Return the (X, Y) coordinate for the center point of the cell that contains the specified text.  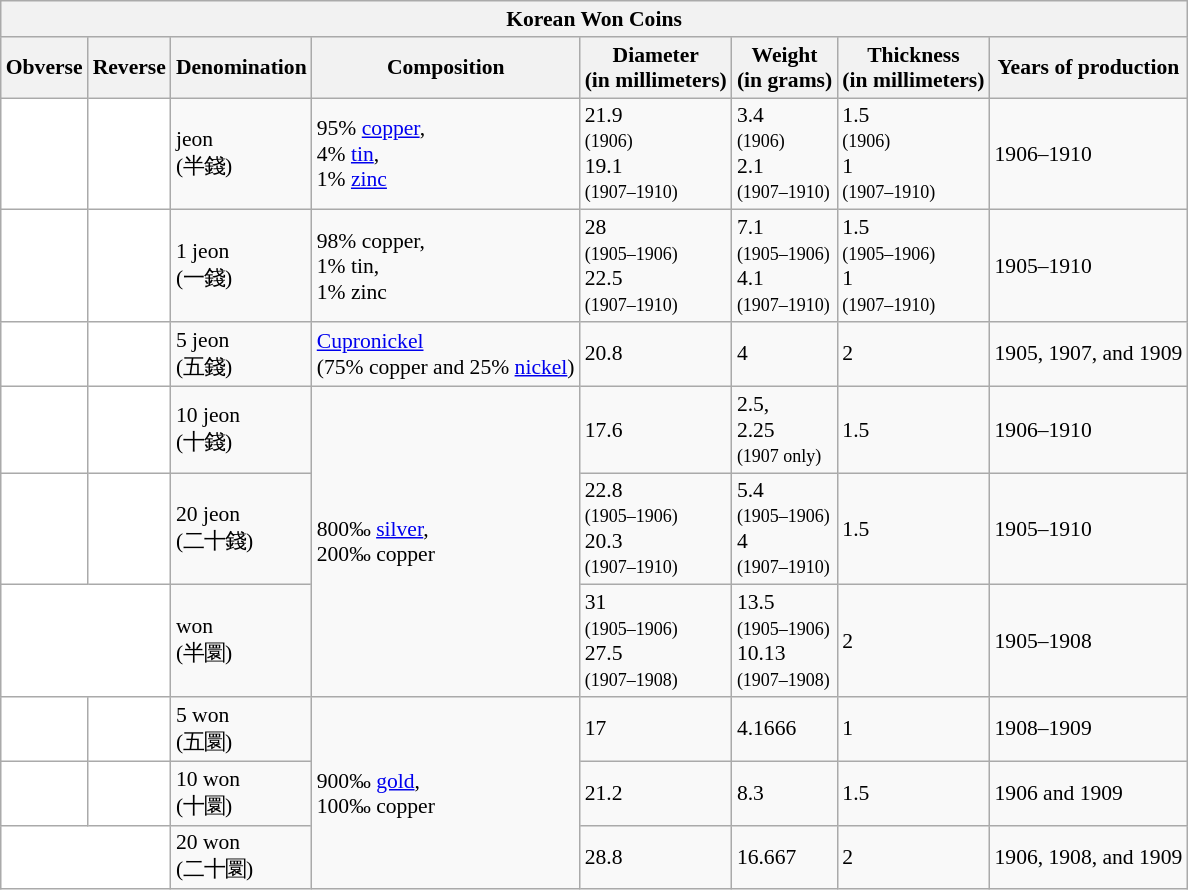
Cupronickel(75% copper and 25% nickel) (446, 354)
1905, 1907, and 1909 (1088, 354)
28(1905–1906)22.5(1907–1910) (656, 266)
1.5(1905–1906)1(1907–1910) (913, 266)
20 jeon(二十錢) (242, 529)
Weight(in grams) (784, 68)
Denomination (242, 68)
21.2 (656, 793)
Years of production (1088, 68)
5 jeon(五錢) (242, 354)
Diameter(in millimeters) (656, 68)
8.3 (784, 793)
95% copper,4% tin,1% zinc (446, 154)
1906, 1908, and 1909 (1088, 857)
Obverse (44, 68)
21.9(1906)19.1(1907–1910) (656, 154)
1908–1909 (1088, 729)
10 won(十圜) (242, 793)
98% copper,1% tin, 1% zinc (446, 266)
1 (913, 729)
1906 and 1909 (1088, 793)
Thickness(in millimeters) (913, 68)
Composition (446, 68)
22.8(1905–1906)20.3(1907–1910) (656, 529)
17 (656, 729)
won(半圜) (242, 641)
28.8 (656, 857)
16.667 (784, 857)
13.5(1905–1906)10.13(1907–1908) (784, 641)
31(1905–1906)27.5(1907–1908) (656, 641)
17.6 (656, 430)
Korean Won Coins (594, 19)
5 won(五圜) (242, 729)
7.1(1905–1906)4.1(1907–1910) (784, 266)
10 jeon(十錢) (242, 430)
2.5,2.25(1907 only) (784, 430)
4.1666 (784, 729)
1905–1908 (1088, 641)
4 (784, 354)
800‰ silver,200‰ copper (446, 542)
20 won(二十圜) (242, 857)
jeon(半錢) (242, 154)
20.8 (656, 354)
3.4(1906)2.1(1907–1910) (784, 154)
1 jeon(一錢) (242, 266)
1.5(1906)1(1907–1910) (913, 154)
5.4(1905–1906)4(1907–1910) (784, 529)
Reverse (130, 68)
900‰ gold,100‰ copper (446, 793)
